Extract the [X, Y] coordinate from the center of the cell holding the provided text.  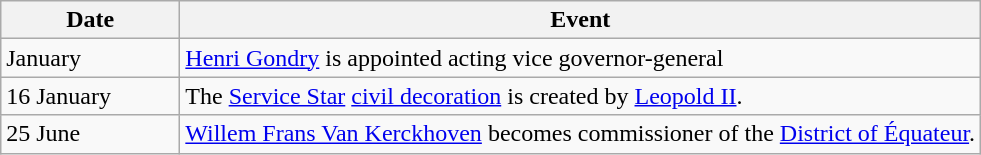
25 June [90, 134]
16 January [90, 96]
Willem Frans Van Kerckhoven becomes commissioner of the District of Équateur. [580, 134]
Date [90, 20]
The Service Star civil decoration is created by Leopold II. [580, 96]
Henri Gondry is appointed acting vice governor-general [580, 58]
January [90, 58]
Event [580, 20]
